Return (X, Y) of the center of cell containing provided text 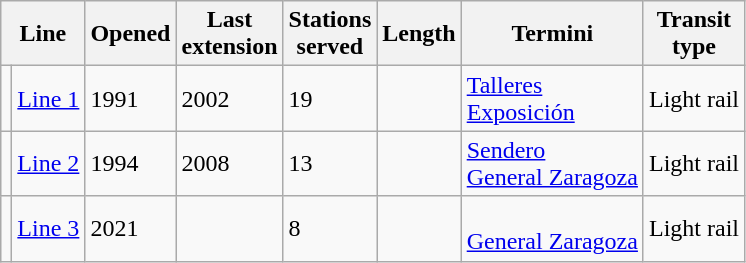
1994 (130, 164)
Stationsserved (330, 34)
SenderoGeneral Zaragoza (552, 164)
8 (330, 228)
Line (43, 34)
19 (330, 98)
2021 (130, 228)
TalleresExposición (552, 98)
13 (330, 164)
Termini (552, 34)
General Zaragoza (552, 228)
Opened (130, 34)
2002 (230, 98)
Lastextension (230, 34)
Line 2 (48, 164)
Length (419, 34)
Transittype (694, 34)
2008 (230, 164)
Line 1 (48, 98)
1991 (130, 98)
Line 3 (48, 228)
